Pinpoint the cell where the given text exists, returning its (x, y) midpoint coordinate. 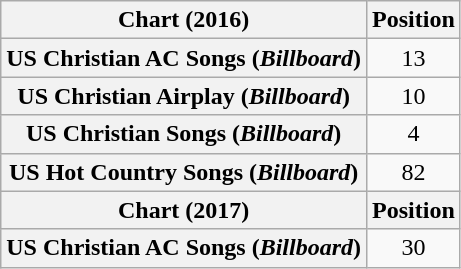
30 (414, 248)
Chart (2017) (184, 210)
4 (414, 134)
US Christian Airplay (Billboard) (184, 96)
13 (414, 58)
82 (414, 172)
10 (414, 96)
US Hot Country Songs (Billboard) (184, 172)
US Christian Songs (Billboard) (184, 134)
Chart (2016) (184, 20)
